Determine the [x, y] coordinate at the center of the cell enclosing the given text.  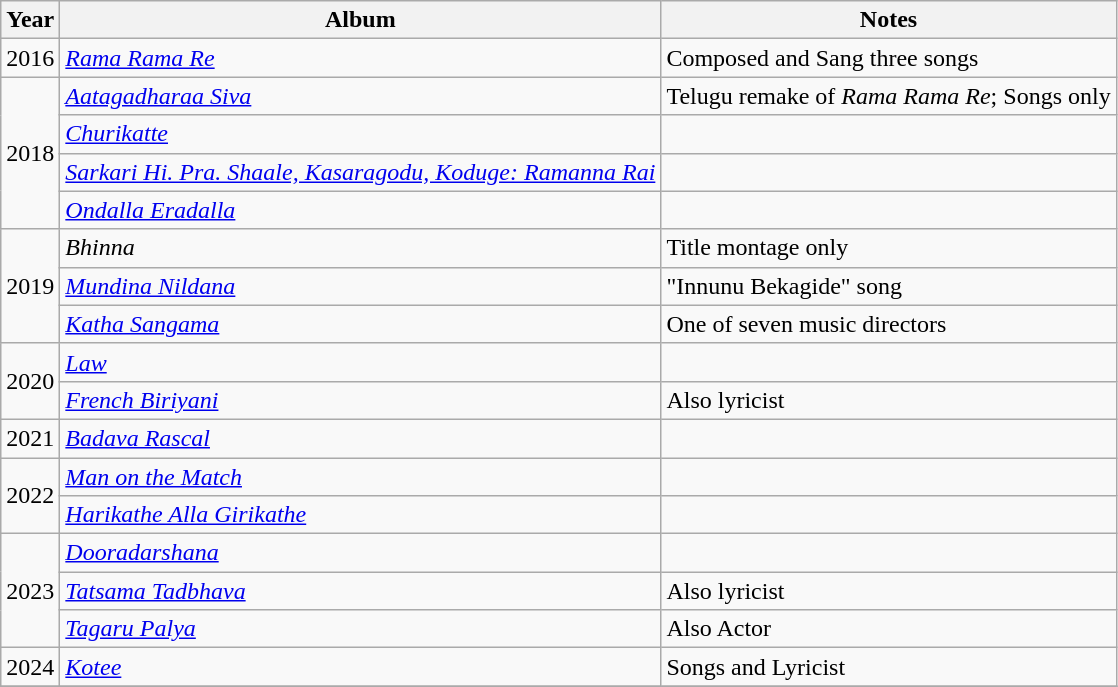
Dooradarshana [360, 553]
Composed and Sang three songs [888, 58]
Telugu remake of Rama Rama Re; Songs only [888, 96]
Law [360, 362]
Songs and Lyricist [888, 667]
Harikathe Alla Girikathe [360, 515]
Kotee [360, 667]
2020 [30, 381]
2016 [30, 58]
2021 [30, 438]
"Innunu Bekagide" song [888, 286]
Tagaru Palya [360, 629]
Bhinna [360, 248]
One of seven music directors [888, 324]
Badava Rascal [360, 438]
French Biriyani [360, 400]
Aatagadharaa Siva [360, 96]
Sarkari Hi. Pra. Shaale, Kasaragodu, Koduge: Ramanna Rai [360, 172]
Churikatte [360, 134]
Katha Sangama [360, 324]
Man on the Match [360, 477]
2019 [30, 286]
Ondalla Eradalla [360, 210]
Album [360, 20]
Notes [888, 20]
2022 [30, 496]
2018 [30, 153]
Rama Rama Re [360, 58]
Also Actor [888, 629]
2024 [30, 667]
Year [30, 20]
Title montage only [888, 248]
2023 [30, 591]
Mundina Nildana [360, 286]
Tatsama Tadbhava [360, 591]
